Return [x, y] of the center of cell containing provided text 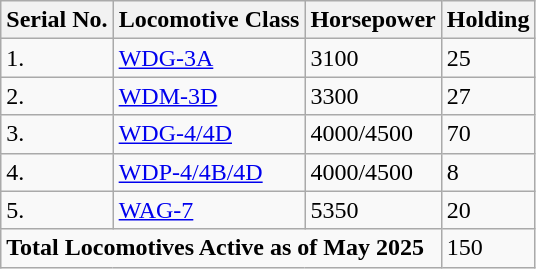
WDG-3A [209, 58]
27 [488, 96]
3. [57, 134]
2. [57, 96]
20 [488, 210]
Horsepower [373, 20]
150 [488, 248]
Holding [488, 20]
25 [488, 58]
WAG-7 [209, 210]
1. [57, 58]
Total Locomotives Active as of May 2025 [221, 248]
WDM-3D [209, 96]
8 [488, 172]
5. [57, 210]
Serial No. [57, 20]
5350 [373, 210]
70 [488, 134]
4. [57, 172]
3100 [373, 58]
WDP-4/4B/4D [209, 172]
3300 [373, 96]
Locomotive Class [209, 20]
WDG-4/4D [209, 134]
